For the text-containing cell, return its midpoint in (x, y) coordinate format. 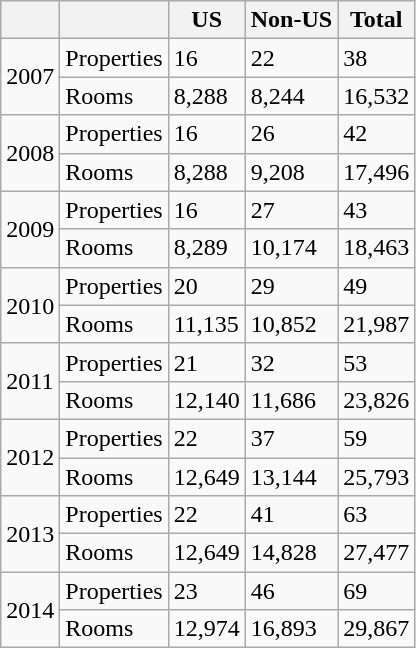
Non-US (291, 20)
2008 (30, 153)
10,174 (291, 248)
23 (206, 591)
43 (376, 210)
2007 (30, 77)
11,135 (206, 324)
37 (291, 438)
2014 (30, 610)
12,974 (206, 629)
8,244 (291, 96)
49 (376, 286)
18,463 (376, 248)
13,144 (291, 477)
42 (376, 134)
16,532 (376, 96)
21,987 (376, 324)
10,852 (291, 324)
29 (291, 286)
2010 (30, 305)
8,289 (206, 248)
46 (291, 591)
21 (206, 362)
27,477 (376, 553)
59 (376, 438)
Total (376, 20)
23,826 (376, 400)
38 (376, 58)
26 (291, 134)
2011 (30, 381)
2009 (30, 229)
17,496 (376, 172)
14,828 (291, 553)
29,867 (376, 629)
27 (291, 210)
12,140 (206, 400)
11,686 (291, 400)
32 (291, 362)
41 (291, 515)
9,208 (291, 172)
16,893 (291, 629)
63 (376, 515)
25,793 (376, 477)
2012 (30, 457)
69 (376, 591)
2013 (30, 534)
53 (376, 362)
US (206, 20)
20 (206, 286)
